Find where the given text appears and provide that cell's center as [x, y] coordinate. 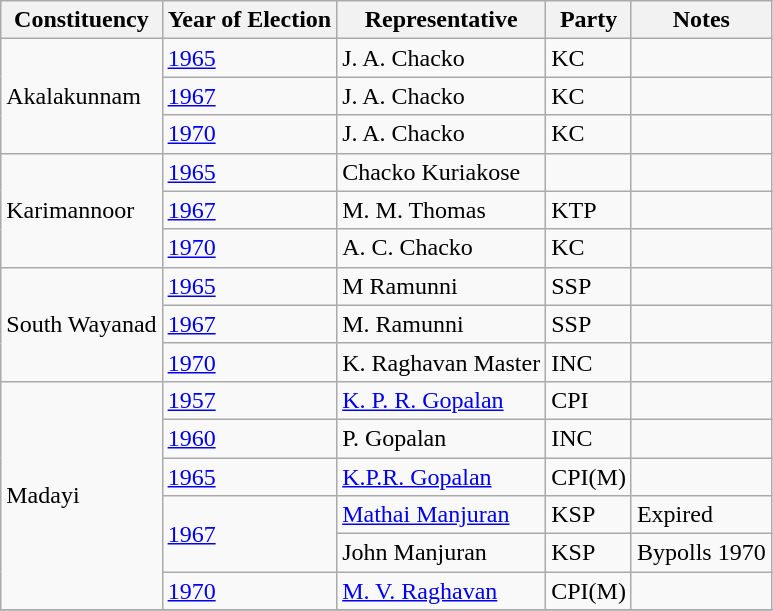
A. C. Chacko [442, 248]
K. Raghavan Master [442, 362]
Akalakunnam [82, 96]
Constituency [82, 20]
M. M. Thomas [442, 210]
Bypolls 1970 [701, 553]
Notes [701, 20]
Party [589, 20]
CPI [589, 400]
John Manjuran [442, 553]
Expired [701, 515]
M. Ramunni [442, 324]
Mathai Manjuran [442, 515]
Representative [442, 20]
K.P.R. Gopalan [442, 477]
Year of Election [250, 20]
KTP [589, 210]
Chacko Kuriakose [442, 172]
Karimannoor [82, 210]
K. P. R. Gopalan [442, 400]
Madayi [82, 495]
South Wayanad [82, 324]
1957 [250, 400]
M Ramunni [442, 286]
P. Gopalan [442, 438]
1960 [250, 438]
M. V. Raghavan [442, 591]
